Capture the cell that displays the provided text and extract its [X, Y] central coordinate. 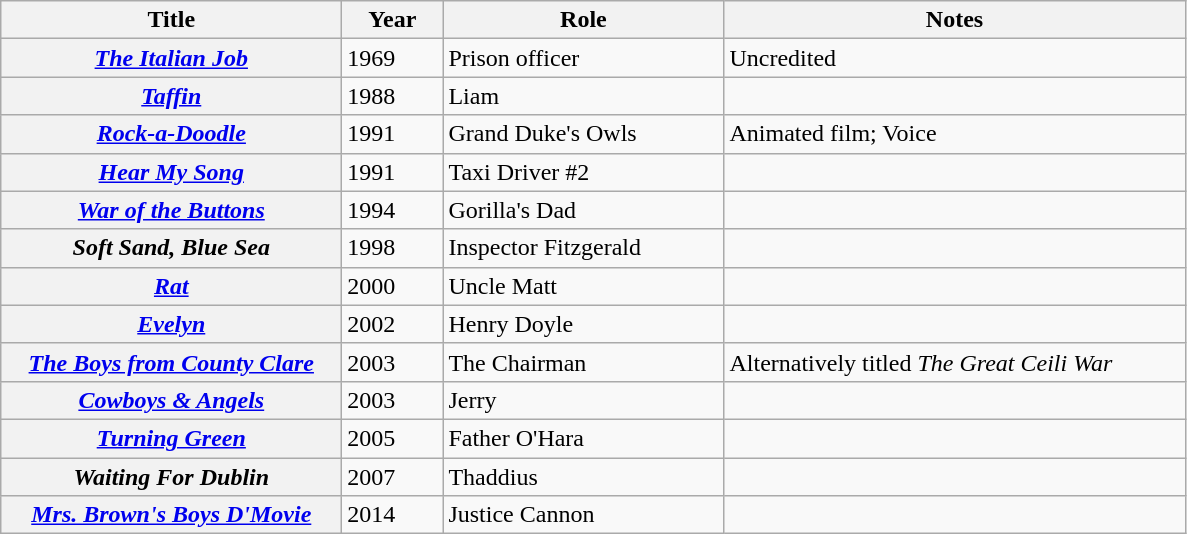
Rat [172, 286]
Mrs. Brown's Boys D'Movie [172, 515]
Uncle Matt [584, 286]
Jerry [584, 400]
1994 [392, 210]
Prison officer [584, 58]
The Boys from County Clare [172, 362]
Gorilla's Dad [584, 210]
Waiting For Dublin [172, 477]
Notes [954, 20]
2002 [392, 324]
2000 [392, 286]
Role [584, 20]
Thaddius [584, 477]
The Italian Job [172, 58]
Father O'Hara [584, 438]
Soft Sand, Blue Sea [172, 248]
Rock-a-Doodle [172, 134]
2005 [392, 438]
Year [392, 20]
Taxi Driver #2 [584, 172]
Title [172, 20]
Uncredited [954, 58]
Turning Green [172, 438]
2007 [392, 477]
War of the Buttons [172, 210]
The Chairman [584, 362]
Grand Duke's Owls [584, 134]
Liam [584, 96]
2014 [392, 515]
Alternatively titled The Great Ceili War [954, 362]
1969 [392, 58]
Cowboys & Angels [172, 400]
Animated film; Voice [954, 134]
Evelyn [172, 324]
1988 [392, 96]
1998 [392, 248]
Hear My Song [172, 172]
Justice Cannon [584, 515]
Henry Doyle [584, 324]
Inspector Fitzgerald [584, 248]
Taffin [172, 96]
